Capture the cell that displays the provided text and extract its (X, Y) central coordinate. 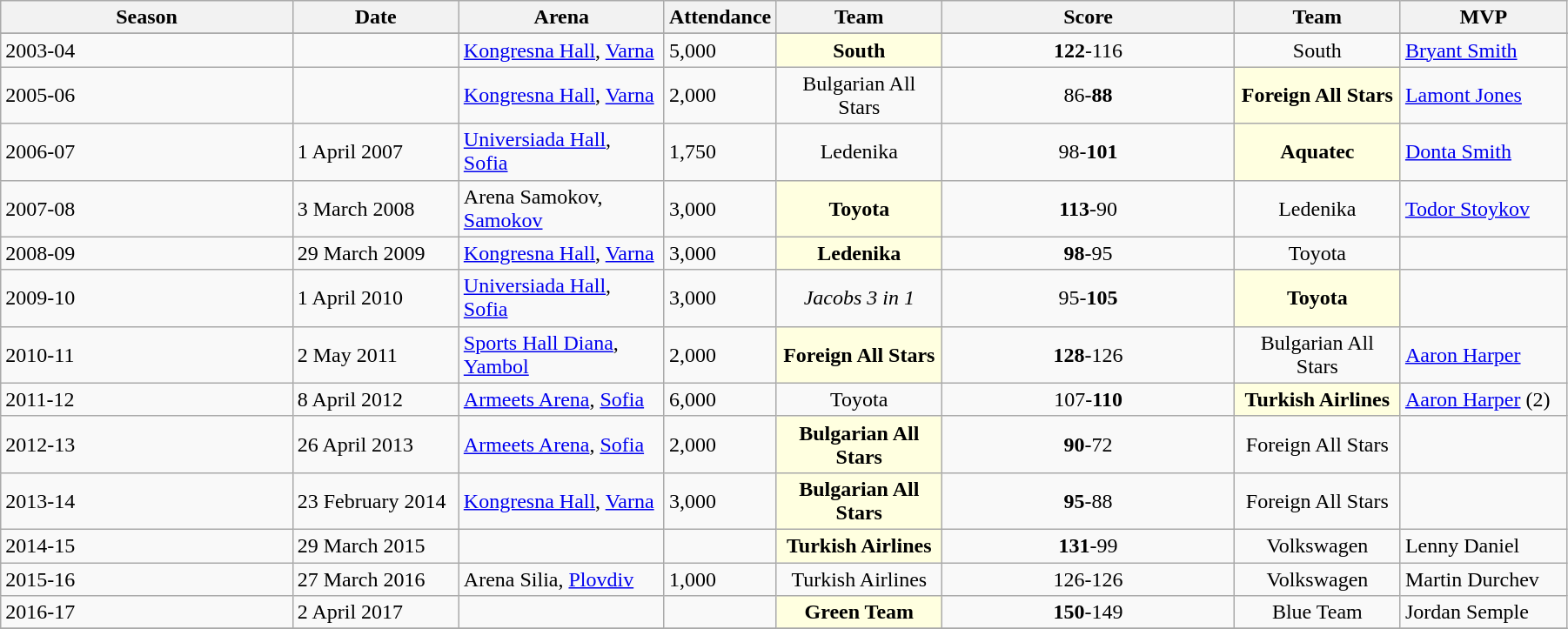
2008-09 (146, 253)
Aquatec (1317, 151)
Score (1089, 17)
86-88 (1089, 96)
Attendance (720, 17)
Todor Stoykov (1483, 209)
23 February 2014 (376, 501)
Green Team (860, 612)
2003-04 (146, 50)
Bryant Smith (1483, 50)
MVP (1483, 17)
Arena Samokov, Samokov (561, 209)
Sports Hall Diana, Yambol (561, 355)
2006-07 (146, 151)
Donta Smith (1483, 151)
29 March 2009 (376, 253)
Arena Silia, Plovdiv (561, 579)
2011-12 (146, 399)
1,000 (720, 579)
27 March 2016 (376, 579)
29 March 2015 (376, 545)
Martin Durchev (1483, 579)
90-72 (1089, 444)
Lenny Daniel (1483, 545)
26 April 2013 (376, 444)
2013-14 (146, 501)
Date (376, 17)
8 April 2012 (376, 399)
2005-06 (146, 96)
113-90 (1089, 209)
150-149 (1089, 612)
2015-16 (146, 579)
Arena (561, 17)
2 May 2011 (376, 355)
Jacobs 3 in 1 (860, 298)
1,750 (720, 151)
128-126 (1089, 355)
3 March 2008 (376, 209)
Lamont Jones (1483, 96)
1 April 2010 (376, 298)
126-126 (1089, 579)
5,000 (720, 50)
Aaron Harper (2) (1483, 399)
95-88 (1089, 501)
Season (146, 17)
2014-15 (146, 545)
2016-17 (146, 612)
1 April 2007 (376, 151)
Blue Team (1317, 612)
98-101 (1089, 151)
2010-11 (146, 355)
98-95 (1089, 253)
Jordan Semple (1483, 612)
2007-08 (146, 209)
2 April 2017 (376, 612)
95-105 (1089, 298)
2009-10 (146, 298)
122-116 (1089, 50)
131-99 (1089, 545)
107-110 (1089, 399)
6,000 (720, 399)
2012-13 (146, 444)
Aaron Harper (1483, 355)
